Identify which cell holds the provided text, then report its (x, y) central coordinate. 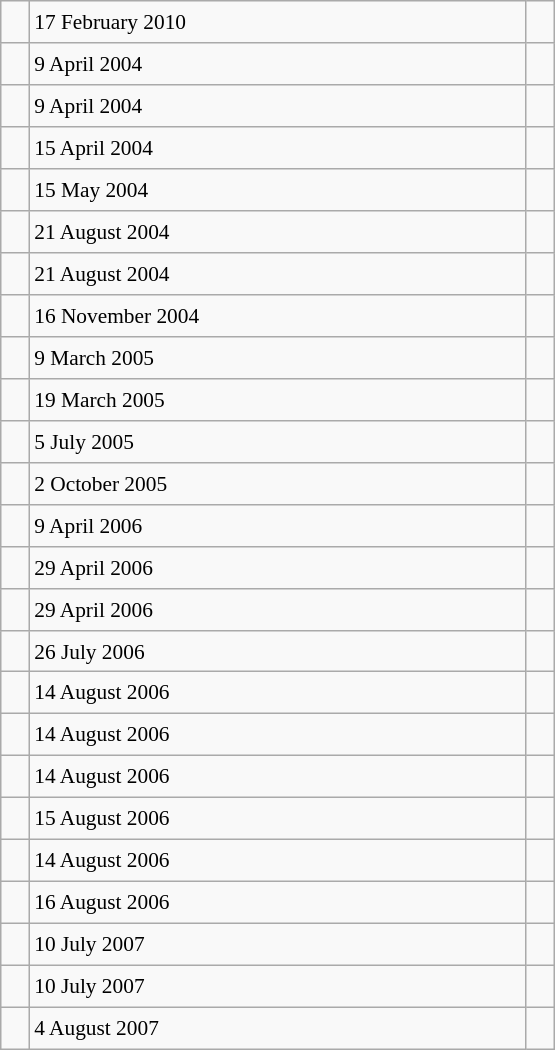
19 March 2005 (278, 399)
5 July 2005 (278, 441)
15 May 2004 (278, 190)
9 April 2006 (278, 525)
15 August 2006 (278, 819)
16 August 2006 (278, 903)
4 August 2007 (278, 1028)
26 July 2006 (278, 651)
9 March 2005 (278, 358)
2 October 2005 (278, 483)
17 February 2010 (278, 22)
16 November 2004 (278, 316)
15 April 2004 (278, 148)
